Output the (x, y) coordinate of the center of the cell containing the given text.  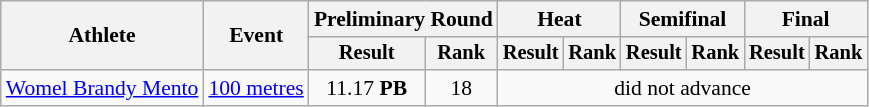
Heat (560, 19)
Preliminary Round (404, 19)
100 metres (256, 88)
11.17 PB (367, 88)
did not advance (682, 88)
Final (806, 19)
Womel Brandy Mento (102, 88)
Event (256, 36)
Semifinal (682, 19)
Athlete (102, 36)
18 (462, 88)
